Locate the cell with the specified text and output its [X, Y] center coordinate. 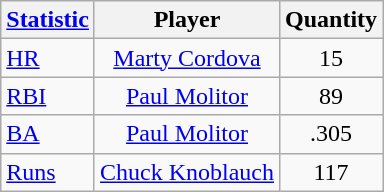
.305 [332, 134]
BA [48, 134]
Quantity [332, 20]
Statistic [48, 20]
Chuck Knoblauch [186, 172]
15 [332, 58]
89 [332, 96]
Marty Cordova [186, 58]
Player [186, 20]
HR [48, 58]
RBI [48, 96]
117 [332, 172]
Runs [48, 172]
